Output the [X, Y] coordinate of the center of the cell containing the given text.  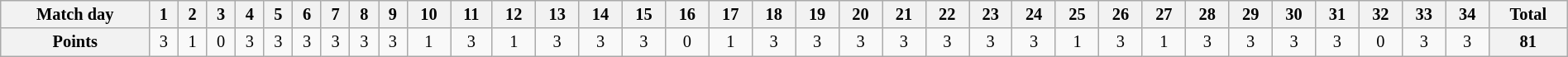
27 [1164, 14]
Match day [75, 14]
17 [730, 14]
34 [1467, 14]
16 [687, 14]
4 [250, 14]
6 [308, 14]
12 [514, 14]
13 [557, 14]
24 [1034, 14]
32 [1380, 14]
Total [1528, 14]
10 [428, 14]
22 [947, 14]
26 [1121, 14]
81 [1528, 42]
23 [991, 14]
11 [471, 14]
2 [192, 14]
15 [643, 14]
20 [860, 14]
33 [1424, 14]
Points [75, 42]
9 [394, 14]
21 [904, 14]
28 [1207, 14]
18 [773, 14]
14 [600, 14]
7 [336, 14]
8 [364, 14]
25 [1077, 14]
30 [1293, 14]
29 [1250, 14]
5 [278, 14]
31 [1337, 14]
19 [817, 14]
